Extract the [x, y] coordinate from the center of the cell holding the provided text.  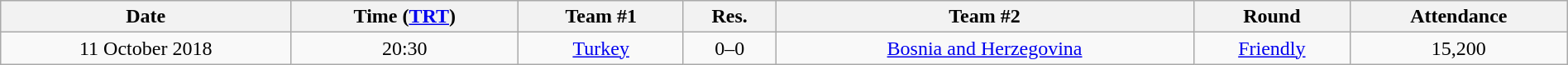
Attendance [1459, 17]
Friendly [1272, 48]
Bosnia and Herzegovina [985, 48]
Time (TRT) [405, 17]
20:30 [405, 48]
Team #1 [601, 17]
Turkey [601, 48]
15,200 [1459, 48]
Round [1272, 17]
Date [146, 17]
11 October 2018 [146, 48]
Res. [729, 17]
0–0 [729, 48]
Team #2 [985, 17]
